From the cell containing the given text, extract its center point as [X, Y] coordinate. 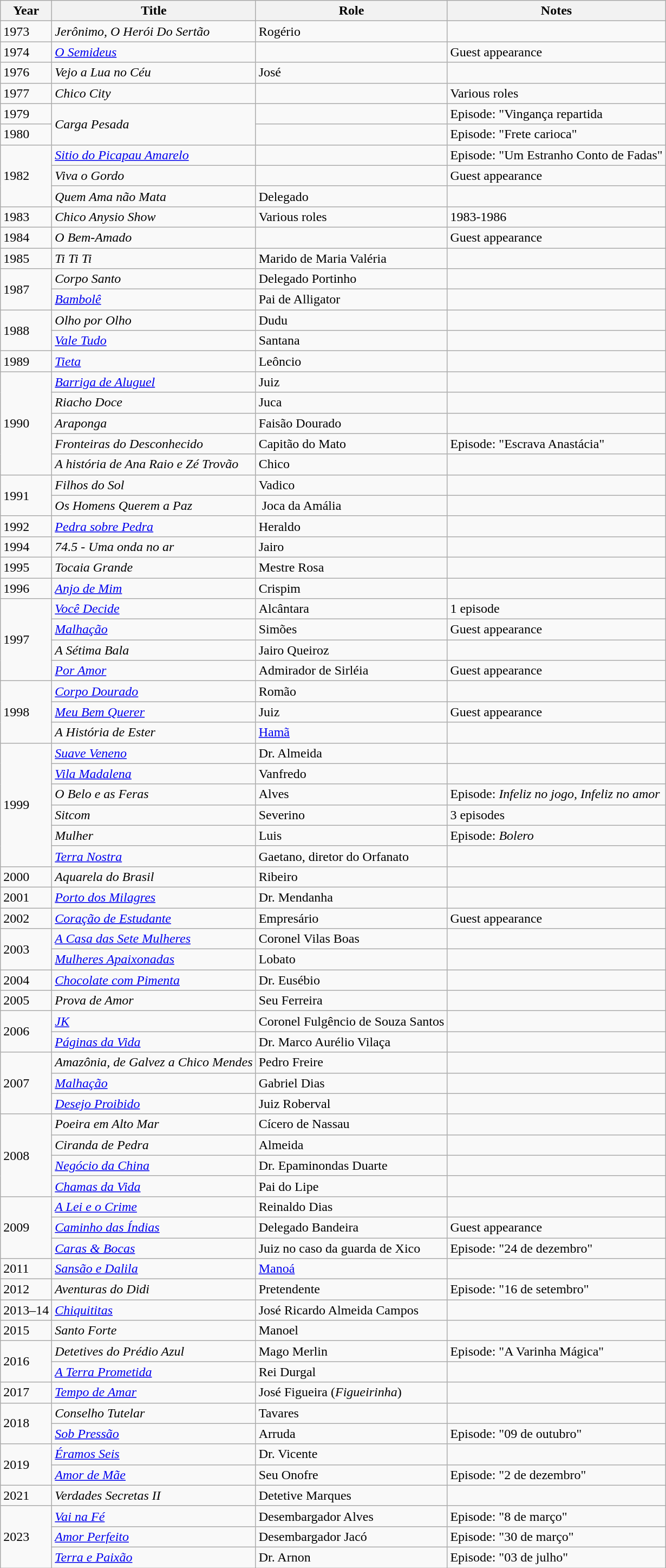
Caminho das Índias [154, 1227]
Coronel Fulgêncio de Souza Santos [351, 1021]
Delegado [351, 196]
Dudu [351, 320]
A Sétima Bala [154, 650]
1984 [26, 237]
Aventuras do Didi [154, 1290]
1996 [26, 588]
O Semideus [154, 52]
2012 [26, 1290]
Title [154, 11]
Poeira em Alto Mar [154, 1124]
Luis [351, 835]
Santana [351, 341]
A Terra Prometida [154, 1372]
1976 [26, 73]
Ciranda de Pedra [154, 1145]
1983-1986 [557, 217]
Chico [351, 464]
Pedro Freire [351, 1062]
1 episode [557, 609]
Fronteiras do Desconhecido [154, 444]
Detetives do Prédio Azul [154, 1351]
Heraldo [351, 526]
Tieta [154, 361]
Tocaia Grande [154, 567]
1999 [26, 805]
Year [26, 11]
Episode: "A Varinha Mágica" [557, 1351]
Vale Tudo [154, 341]
Páginas da Vida [154, 1042]
Leôncio [351, 361]
Filhos do Sol [154, 485]
1985 [26, 258]
O Bem-Amado [154, 237]
Viva o Gordo [154, 176]
2001 [26, 897]
2021 [26, 1495]
Manoel [351, 1331]
Amor Perfeito [154, 1537]
2003 [26, 949]
Aquarela do Brasil [154, 877]
Chico Anysio Show [154, 217]
Desembargador Alves [351, 1516]
Episode: "Um Estranho Conto de Fadas" [557, 155]
Corpo Dourado [154, 691]
Mulheres Apaixonadas [154, 960]
Vila Madalena [154, 774]
1982 [26, 176]
Coração de Estudante [154, 918]
Dr. Marco Aurélio Vilaça [351, 1042]
2007 [26, 1083]
Juca [351, 403]
Terra e Paixão [154, 1557]
Episode: "09 de outubro" [557, 1434]
Riacho Doce [154, 403]
Gabriel Dias [351, 1083]
Vejo a Lua no Céu [154, 73]
Sansão e Dalila [154, 1269]
Vai na Fé [154, 1516]
1977 [26, 93]
Coronel Vilas Boas [351, 939]
Episode: "03 de julho" [557, 1557]
Alcântara [351, 609]
Olho por Olho [154, 320]
Cícero de Nassau [351, 1124]
Lobato [351, 960]
Jerônimo, O Herói Do Sertão [154, 31]
Carga Pesada [154, 124]
José Figueira (Figueirinha) [351, 1392]
Pai de Alligator [351, 300]
Quem Ama não Mata [154, 196]
Severino [351, 815]
Delegado Bandeira [351, 1227]
Role [351, 11]
Mulher [154, 835]
Reinaldo Dias [351, 1207]
Chiquititas [154, 1310]
Por Amor [154, 671]
Admirador de Sirléia [351, 671]
Amazônia, de Galvez a Chico Mendes [154, 1062]
Chamas da Vida [154, 1186]
2023 [26, 1537]
2018 [26, 1423]
1995 [26, 567]
Episode: Infeliz no jogo, Infeliz no amor [557, 794]
A Lei e o Crime [154, 1207]
Ti Ti Ti [154, 258]
Dr. Arnon [351, 1557]
2000 [26, 877]
Juiz Roberval [351, 1104]
Almeida [351, 1145]
Episode: "16 de setembro" [557, 1290]
2002 [26, 918]
Tavares [351, 1413]
3 episodes [557, 815]
Notes [557, 11]
Episode: "24 de dezembro" [557, 1248]
O Belo e as Feras [154, 794]
2016 [26, 1362]
Conselho Tutelar [154, 1413]
Barriga de Aluguel [154, 382]
2005 [26, 1001]
Chico City [154, 93]
Crispim [351, 588]
Porto dos Milagres [154, 897]
Delegado Portinho [351, 279]
1983 [26, 217]
Hamã [351, 733]
1988 [26, 331]
Episode: "30 de março" [557, 1537]
Desembargador Jacó [351, 1537]
Episode: "Frete carioca" [557, 134]
Marido de Maria Valéria [351, 258]
Pretendente [351, 1290]
Empresário [351, 918]
2006 [26, 1032]
2013–14 [26, 1310]
1973 [26, 31]
Episode: Bolero [557, 835]
Episode: "Escrava Anastácia" [557, 444]
Tempo de Amar [154, 1392]
Desejo Proibido [154, 1104]
Anjo de Mim [154, 588]
Amor de Mãe [154, 1475]
Os Homens Querem a Paz [154, 506]
1989 [26, 361]
Prova de Amor [154, 1001]
Alves [351, 794]
Romão [351, 691]
Santo Forte [154, 1331]
1991 [26, 495]
2017 [26, 1392]
Capitão do Mato [351, 444]
Gaetano, diretor do Orfanato [351, 856]
Mestre Rosa [351, 567]
1980 [26, 134]
Chocolate com Pimenta [154, 980]
Araponga [154, 423]
1974 [26, 52]
Juiz no caso da guarda de Xico [351, 1248]
Seu Ferreira [351, 1001]
1979 [26, 114]
Pedra sobre Pedra [154, 526]
Negócio da China [154, 1165]
Rei Durgal [351, 1372]
Suave Veneno [154, 753]
José Ricardo Almeida Campos [351, 1310]
Corpo Santo [154, 279]
Você Decide [154, 609]
Éramos Seis [154, 1454]
Vadico [351, 485]
2011 [26, 1269]
2019 [26, 1465]
Bambolê [154, 300]
2015 [26, 1331]
Episode: "Vingança repartida [557, 114]
A História de Ester [154, 733]
1997 [26, 640]
1990 [26, 423]
1998 [26, 712]
José [351, 73]
Rogério [351, 31]
Sob Pressão [154, 1434]
Manoá [351, 1269]
Caras & Bocas [154, 1248]
2009 [26, 1227]
1992 [26, 526]
1987 [26, 289]
Dr. Epaminondas Duarte [351, 1165]
Vanfredo [351, 774]
Joca da Amália [351, 506]
Ribeiro [351, 877]
Dr. Mendanha [351, 897]
Dr. Almeida [351, 753]
Detetive Marques [351, 1495]
Jairo [351, 547]
2008 [26, 1155]
Jairo Queiroz [351, 650]
1994 [26, 547]
Episode: "8 de março" [557, 1516]
A história de Ana Raio e Zé Trovão [154, 464]
2004 [26, 980]
A Casa das Sete Mulheres [154, 939]
Dr. Vicente [351, 1454]
74.5 - Uma onda no ar [154, 547]
Arruda [351, 1434]
Simões [351, 630]
Terra Nostra [154, 856]
Seu Onofre [351, 1475]
Mago Merlin [351, 1351]
Pai do Lipe [351, 1186]
Meu Bem Querer [154, 712]
Episode: "2 de dezembro" [557, 1475]
JK [154, 1021]
Faisão Dourado [351, 423]
Sitcom [154, 815]
Sitio do Picapau Amarelo [154, 155]
Verdades Secretas II [154, 1495]
Dr. Eusébio [351, 980]
